From the cell containing the given text, extract its center point as [X, Y] coordinate. 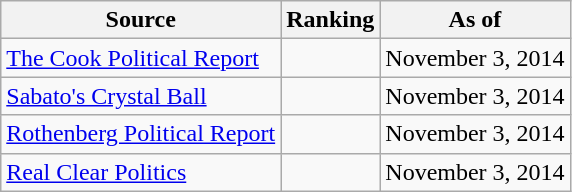
Ranking [330, 20]
The Cook Political Report [141, 58]
Sabato's Crystal Ball [141, 96]
As of [475, 20]
Source [141, 20]
Rothenberg Political Report [141, 134]
Real Clear Politics [141, 172]
